Extract the (x, y) coordinate from the center of the cell holding the provided text.  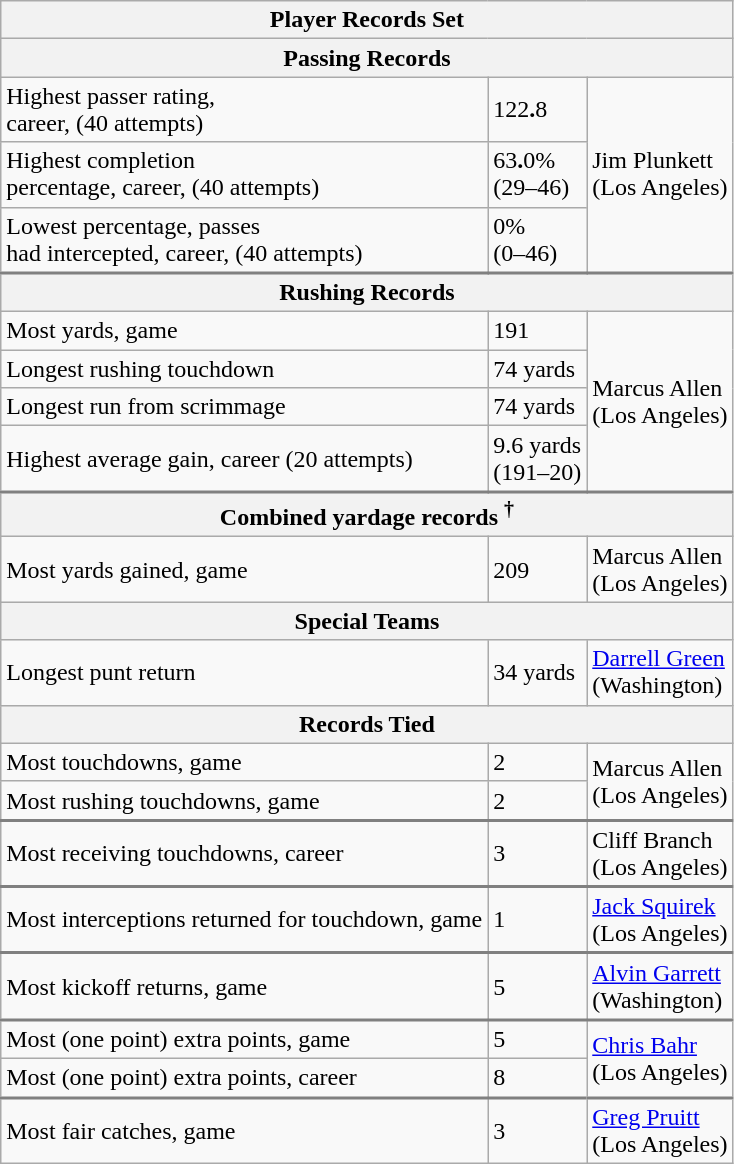
Longest punt return (244, 672)
209 (538, 570)
34 yards (538, 672)
1 (538, 920)
Greg Pruitt(Los Angeles) (660, 1130)
Records Tied (367, 724)
8 (538, 1078)
Passing Records (367, 58)
Combined yardage records † (367, 514)
9.6 yards(191–20) (538, 459)
Chris Bahr(Los Angeles) (660, 1059)
Cliff Branch(Los Angeles) (660, 854)
Most rushing touchdowns, game (244, 800)
Alvin Garrett(Washington) (660, 986)
Most fair catches, game (244, 1130)
63.0% (29–46) (538, 174)
Highest completion percentage, career, (40 attempts) (244, 174)
122.8 (538, 110)
Most (one point) extra points, career (244, 1078)
Highest passer rating, career, (40 attempts) (244, 110)
Most (one point) extra points, game (244, 1040)
Rushing Records (367, 292)
Most kickoff returns, game (244, 986)
Longest rushing touchdown (244, 369)
Lowest percentage, passes had intercepted, career, (40 attempts) (244, 240)
Most yards, game (244, 331)
Highest average gain, career (20 attempts) (244, 459)
Jack Squirek(Los Angeles) (660, 920)
0% (0–46) (538, 240)
Most receiving touchdowns, career (244, 854)
Most interceptions returned for touchdown, game (244, 920)
191 (538, 331)
Player Records Set (367, 20)
Darrell Green(Washington) (660, 672)
Longest run from scrimmage (244, 407)
Most touchdowns, game (244, 762)
Most yards gained, game (244, 570)
Special Teams (367, 621)
Jim Plunkett(Los Angeles) (660, 175)
